For the text-containing cell, return its midpoint in [x, y] coordinate format. 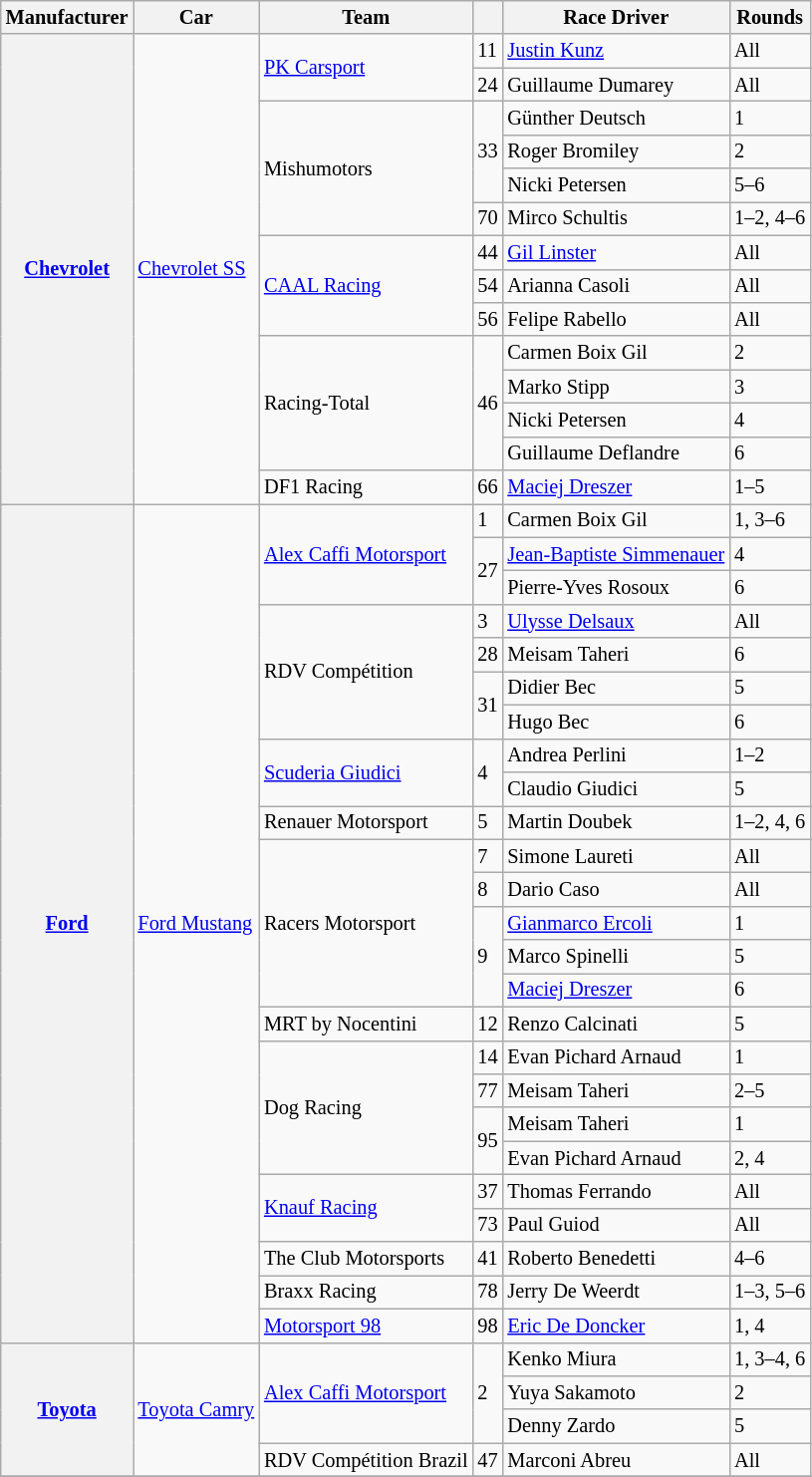
Mishumotors [366, 167]
1–5 [769, 487]
41 [487, 1259]
Team [366, 17]
DF1 Racing [366, 487]
Chevrolet SS [197, 269]
Dario Caso [616, 889]
MRT by Nocentini [366, 1024]
Gil Linster [616, 252]
1–2, 4, 6 [769, 822]
2, 4 [769, 1158]
14 [487, 1057]
Claudio Giudici [616, 788]
Kenko Miura [616, 1359]
9 [487, 957]
Guillaume Deflandre [616, 453]
Marko Stipp [616, 387]
Gianmarco Ercoli [616, 923]
47 [487, 1460]
Ulysse Delsaux [616, 621]
7 [487, 856]
Toyota [68, 1409]
56 [487, 319]
1–2 [769, 755]
31 [487, 704]
1–2, 4–6 [769, 218]
28 [487, 655]
1, 3–6 [769, 520]
1, 3–4, 6 [769, 1359]
Renzo Calcinati [616, 1024]
Denny Zardo [616, 1426]
Racing-Total [366, 403]
Motorsport 98 [366, 1326]
12 [487, 1024]
Marconi Abreu [616, 1460]
CAAL Racing [366, 285]
Pierre-Yves Rosoux [616, 587]
Guillaume Dumarey [616, 85]
5–6 [769, 185]
66 [487, 487]
98 [487, 1326]
Marco Spinelli [616, 957]
Jean-Baptiste Simmenauer [616, 554]
37 [487, 1191]
70 [487, 218]
Eric De Doncker [616, 1326]
PK Carsport [366, 68]
2–5 [769, 1090]
11 [487, 51]
Yuya Sakamoto [616, 1392]
Paul Guiod [616, 1225]
Roberto Benedetti [616, 1259]
44 [487, 252]
Manufacturer [68, 17]
77 [487, 1090]
Chevrolet [68, 269]
Roger Bromiley [616, 151]
78 [487, 1292]
Mirco Schultis [616, 218]
Simone Laureti [616, 856]
Braxx Racing [366, 1292]
Thomas Ferrando [616, 1191]
RDV Compétition Brazil [366, 1460]
Racers Motorsport [366, 923]
54 [487, 286]
95 [487, 1140]
Didier Bec [616, 688]
Ford Mustang [197, 923]
73 [487, 1225]
Ford [68, 923]
8 [487, 889]
46 [487, 403]
Günther Deutsch [616, 118]
1, 4 [769, 1326]
Felipe Rabello [616, 319]
Car [197, 17]
Knauf Racing [366, 1208]
27 [487, 570]
Rounds [769, 17]
24 [487, 85]
4–6 [769, 1259]
The Club Motorsports [366, 1259]
Martin Doubek [616, 822]
Arianna Casoli [616, 286]
Toyota Camry [197, 1409]
Jerry De Weerdt [616, 1292]
1–3, 5–6 [769, 1292]
Hugo Bec [616, 722]
Justin Kunz [616, 51]
Renauer Motorsport [366, 822]
Andrea Perlini [616, 755]
RDV Compétition [366, 672]
Dog Racing [366, 1108]
33 [487, 151]
Scuderia Giudici [366, 771]
Race Driver [616, 17]
